Search for the cell housing the specified text and yield its [X, Y] center coordinate. 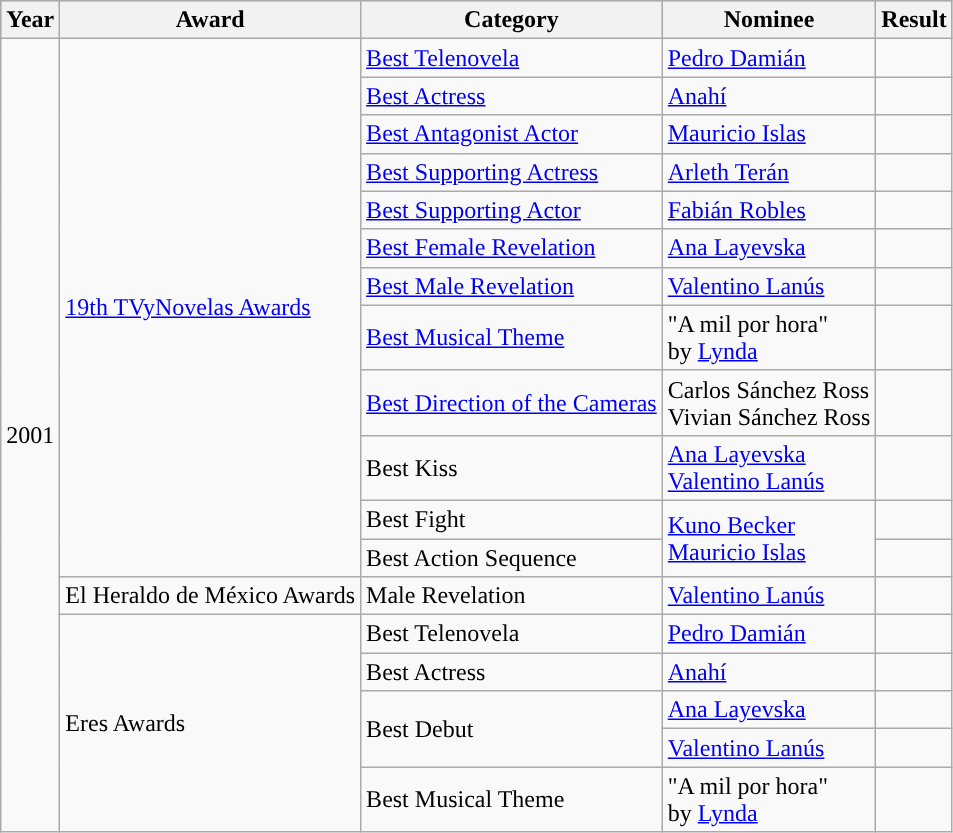
El Heraldo de México Awards [210, 596]
Nominee [769, 20]
Best Debut [512, 729]
19th TVyNovelas Awards [210, 308]
Best Action Sequence [512, 557]
Best Female Revelation [512, 248]
Eres Awards [210, 724]
Year [30, 20]
Award [210, 20]
Mauricio Islas [769, 134]
Kuno Becker Mauricio Islas [769, 538]
Best Fight [512, 519]
Result [914, 20]
Arleth Terán [769, 172]
Ana Layevska Valentino Lanús [769, 468]
Fabián Robles [769, 210]
Best Antagonist Actor [512, 134]
Male Revelation [512, 596]
Carlos Sánchez Ross Vivian Sánchez Ross [769, 402]
Best Supporting Actress [512, 172]
Best Male Revelation [512, 286]
Best Direction of the Cameras [512, 402]
Category [512, 20]
Best Kiss [512, 468]
2001 [30, 436]
Best Supporting Actor [512, 210]
